From the cell containing the given text, extract its center point as (x, y) coordinate. 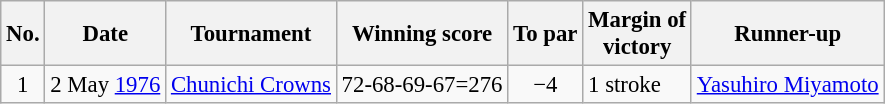
1 stroke (638, 85)
Yasuhiro Miyamoto (787, 85)
No. (23, 34)
Margin ofvictory (638, 34)
−4 (546, 85)
Winning score (422, 34)
1 (23, 85)
72-68-69-67=276 (422, 85)
To par (546, 34)
Date (106, 34)
Runner-up (787, 34)
Chunichi Crowns (252, 85)
2 May 1976 (106, 85)
Tournament (252, 34)
